Determine the (X, Y) coordinate at the center of the cell enclosing the given text.  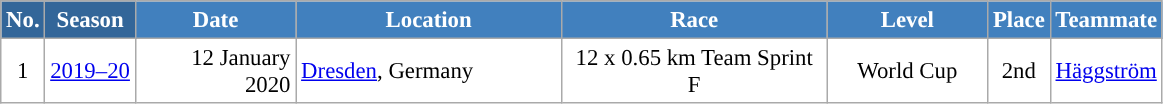
12 January 2020 (216, 72)
Location (429, 20)
12 x 0.65 km Team Sprint F (694, 72)
1 (23, 72)
Race (694, 20)
Place (1019, 20)
Häggström (1106, 72)
Date (216, 20)
2019–20 (90, 72)
Season (90, 20)
Level (908, 20)
No. (23, 20)
World Cup (908, 72)
2nd (1019, 72)
Dresden, Germany (429, 72)
Teammate (1106, 20)
